From the cell containing the given text, extract its center point as [x, y] coordinate. 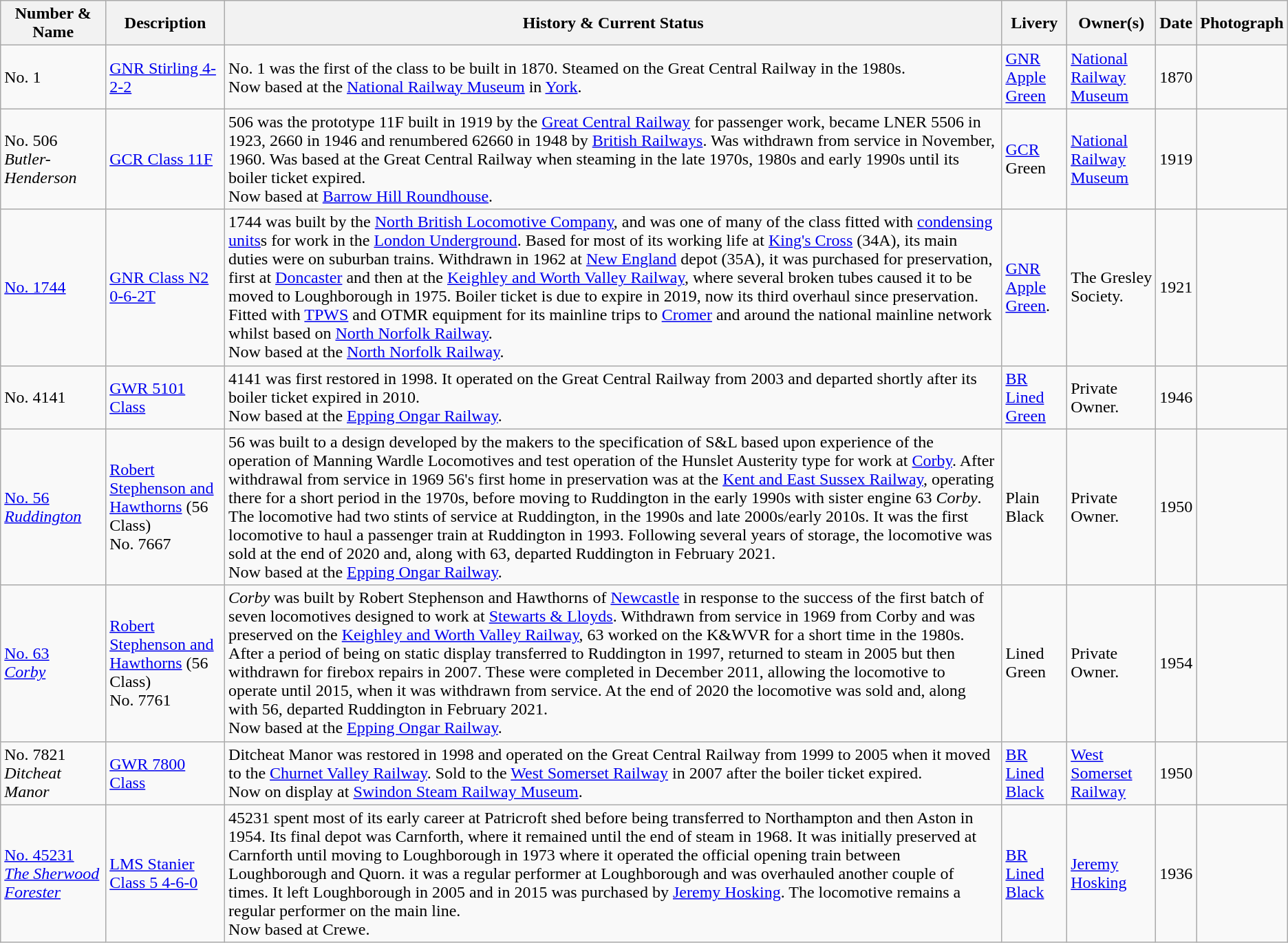
Robert Stephenson and Hawthorns (56 Class) No. 7761 [165, 664]
Description [165, 23]
No. 63 Corby [54, 664]
West Somerset Railway [1112, 773]
GCR Class 11F [165, 159]
1954 [1177, 664]
1919 [1177, 159]
No. 4141 [54, 397]
Jeremy Hosking [1112, 873]
No. 506 Butler-Henderson [54, 159]
Date [1177, 23]
History & Current Status [614, 23]
GWR 7800 Class [165, 773]
1870 [1177, 77]
No. 1744 [54, 288]
BR Lined Green [1035, 397]
GWR 5101 Class [165, 397]
GNR Stirling 4-2-2 [165, 77]
1921 [1177, 288]
Lined Green [1035, 664]
No. 45231 The Sherwood Forester [54, 873]
Robert Stephenson and Hawthorns (56 Class) No. 7667 [165, 507]
Plain Black [1035, 507]
GNR Class N2 0-6-2T [165, 288]
GNR Apple Green. [1035, 288]
GNR Apple Green [1035, 77]
Livery [1035, 23]
1936 [1177, 873]
No. 1 [54, 77]
Photograph [1242, 23]
LMS Stanier Class 5 4-6-0 [165, 873]
Number & Name [54, 23]
No. 7821 Ditcheat Manor [54, 773]
GCR Green [1035, 159]
No. 56 Ruddington [54, 507]
The Gresley Society. [1112, 288]
1946 [1177, 397]
Owner(s) [1112, 23]
